Capture the cell that displays the provided text and extract its (x, y) central coordinate. 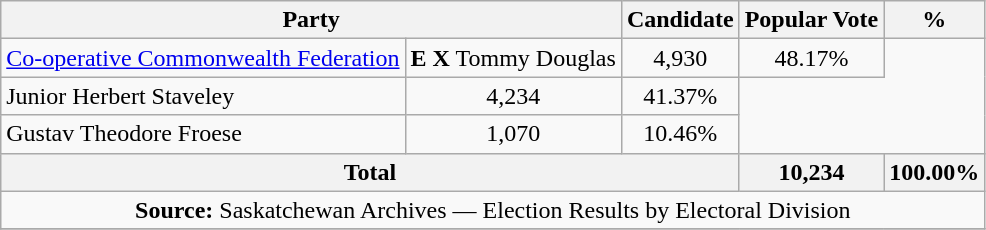
Junior Herbert Staveley (203, 96)
10,234 (812, 172)
Party (312, 20)
41.37% (680, 96)
4,234 (513, 96)
Gustav Theodore Froese (203, 134)
100.00% (934, 172)
E X Tommy Douglas (513, 58)
Co-operative Commonwealth Federation (203, 58)
48.17% (812, 58)
% (934, 20)
10.46% (680, 134)
Candidate (680, 20)
1,070 (513, 134)
Source: Saskatchewan Archives — Election Results by Electoral Division (493, 210)
Popular Vote (812, 20)
4,930 (680, 58)
Total (370, 172)
